Pinpoint the cell where the given text exists, returning its (x, y) midpoint coordinate. 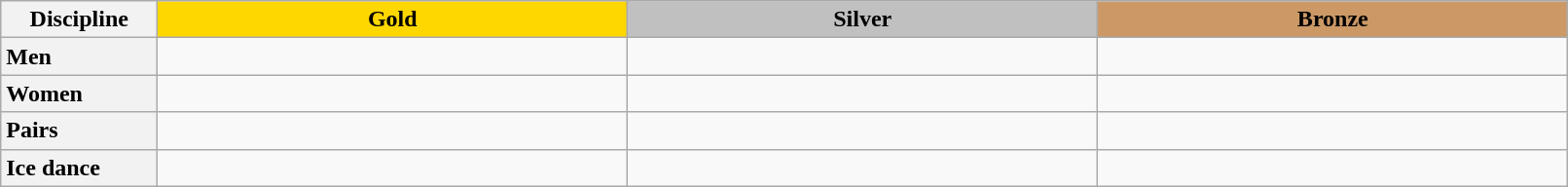
Bronze (1333, 19)
Women (80, 93)
Gold (393, 19)
Ice dance (80, 168)
Men (80, 56)
Discipline (80, 19)
Pairs (80, 131)
Silver (862, 19)
